For the text-containing cell, return its midpoint in (x, y) coordinate format. 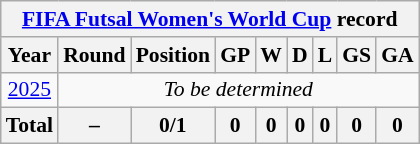
GA (398, 55)
GP (235, 55)
L (326, 55)
GS (356, 55)
D (300, 55)
FIFA Futsal Women's World Cup record (210, 19)
Year (30, 55)
Position (173, 55)
– (94, 126)
Total (30, 126)
2025 (30, 90)
0/1 (173, 126)
To be determined (238, 90)
W (271, 55)
Round (94, 55)
